Find where the given text appears and provide that cell's center as (x, y) coordinate. 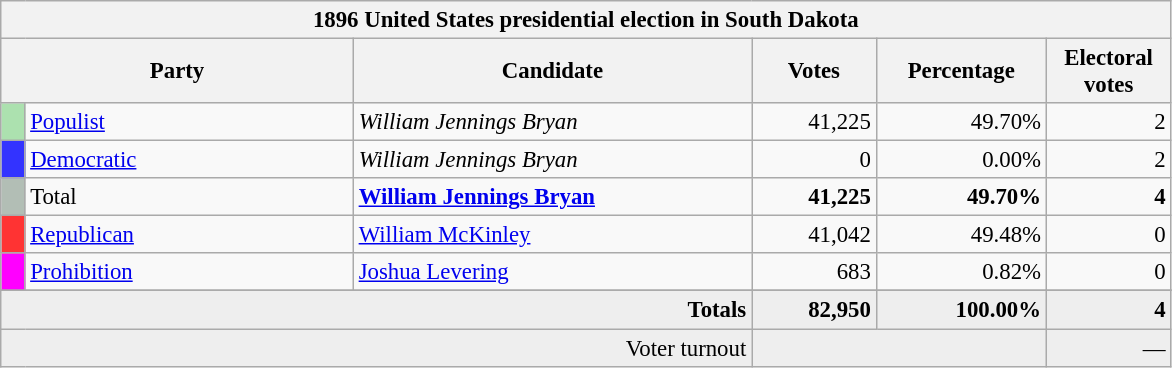
William McKinley (552, 235)
Populist (189, 122)
Totals (376, 310)
Republican (189, 235)
Votes (814, 72)
Party (178, 72)
— (1108, 348)
100.00% (961, 310)
Electoral votes (1108, 72)
49.48% (961, 235)
Voter turnout (376, 348)
Prohibition (189, 273)
Candidate (552, 72)
0.00% (961, 160)
1896 United States presidential election in South Dakota (586, 20)
41,042 (814, 235)
Percentage (961, 72)
Total (189, 197)
0.82% (961, 273)
Democratic (189, 160)
683 (814, 273)
82,950 (814, 310)
Joshua Levering (552, 273)
